Return (x, y) of the center of cell containing provided text 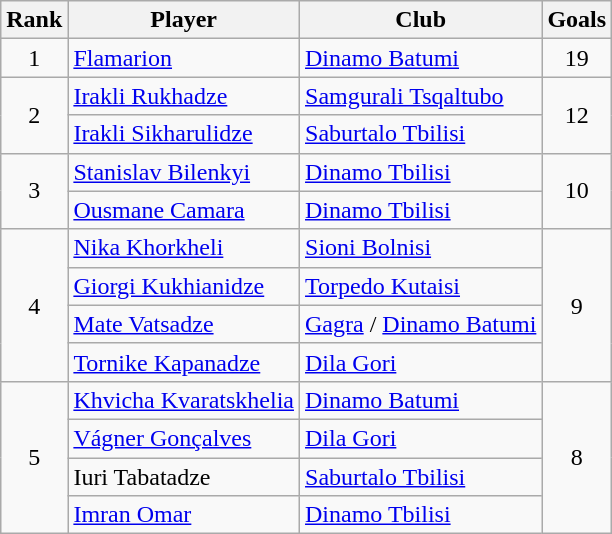
19 (577, 58)
Goals (577, 20)
Club (421, 20)
Tornike Kapanadze (184, 362)
1 (34, 58)
9 (577, 305)
Torpedo Kutaisi (421, 286)
10 (577, 191)
Flamarion (184, 58)
Samgurali Tsqaltubo (421, 96)
Rank (34, 20)
Mate Vatsadze (184, 324)
Sioni Bolnisi (421, 248)
3 (34, 191)
Irakli Sikharulidze (184, 134)
4 (34, 305)
2 (34, 115)
Irakli Rukhadze (184, 96)
Imran Omar (184, 515)
5 (34, 457)
Gagra / Dinamo Batumi (421, 324)
Giorgi Kukhianidze (184, 286)
Vágner Gonçalves (184, 438)
Khvicha Kvaratskhelia (184, 400)
Iuri Tabatadze (184, 477)
8 (577, 457)
Stanislav Bilenkyi (184, 172)
Nika Khorkheli (184, 248)
12 (577, 115)
Player (184, 20)
Ousmane Camara (184, 210)
